Find where the given text appears and provide that cell's center as [x, y] coordinate. 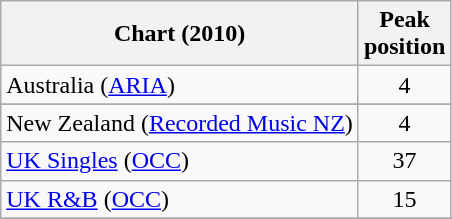
Australia (ARIA) [180, 85]
UK R&B (OCC) [180, 199]
New Zealand (Recorded Music NZ) [180, 123]
15 [404, 199]
Chart (2010) [180, 34]
Peakposition [404, 34]
37 [404, 161]
UK Singles (OCC) [180, 161]
